Detect which cell encompasses the target text, then output its (x, y) center coordinate. 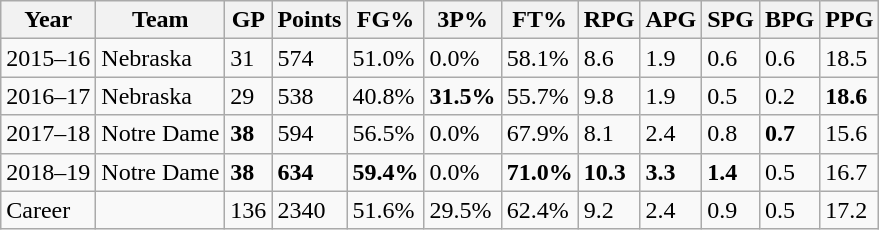
BPG (789, 20)
62.4% (540, 210)
58.1% (540, 58)
51.0% (386, 58)
9.8 (609, 96)
71.0% (540, 172)
Career (48, 210)
3.3 (671, 172)
8.1 (609, 134)
574 (310, 58)
FT% (540, 20)
GP (248, 20)
0.9 (731, 210)
APG (671, 20)
0.7 (789, 134)
Team (160, 20)
RPG (609, 20)
10.3 (609, 172)
SPG (731, 20)
55.7% (540, 96)
29.5% (462, 210)
1.4 (731, 172)
PPG (850, 20)
136 (248, 210)
FG% (386, 20)
3P% (462, 20)
0.2 (789, 96)
0.8 (731, 134)
9.2 (609, 210)
18.5 (850, 58)
Points (310, 20)
2018–19 (48, 172)
8.6 (609, 58)
31.5% (462, 96)
2016–17 (48, 96)
Year (48, 20)
594 (310, 134)
29 (248, 96)
67.9% (540, 134)
56.5% (386, 134)
634 (310, 172)
51.6% (386, 210)
40.8% (386, 96)
17.2 (850, 210)
2017–18 (48, 134)
31 (248, 58)
15.6 (850, 134)
18.6 (850, 96)
2340 (310, 210)
59.4% (386, 172)
538 (310, 96)
2015–16 (48, 58)
16.7 (850, 172)
